For the text-containing cell, return its midpoint in [X, Y] coordinate format. 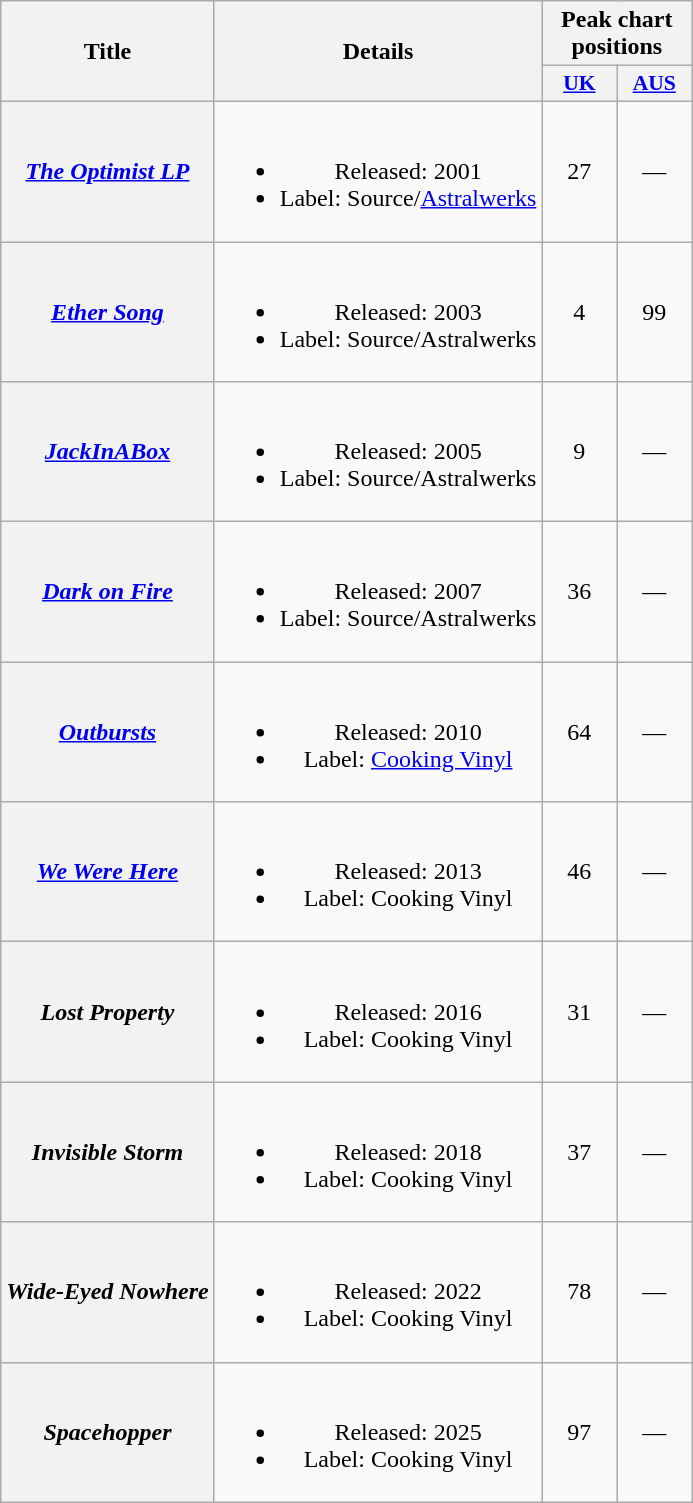
The Optimist LP [108, 171]
Dark on Fire [108, 592]
Released: 2001Label: Source/Astralwerks [378, 171]
Peak chart positions [617, 34]
46 [580, 872]
Released: 2007Label: Source/Astralwerks [378, 592]
36 [580, 592]
Wide-Eyed Nowhere [108, 1292]
4 [580, 312]
Invisible Storm [108, 1152]
Released: 2025Label: Cooking Vinyl [378, 1432]
Released: 2022Label: Cooking Vinyl [378, 1292]
9 [580, 452]
Outbursts [108, 732]
31 [580, 1012]
Released: 2005Label: Source/Astralwerks [378, 452]
JackInABox [108, 452]
Released: 2010Label: Cooking Vinyl [378, 732]
Details [378, 52]
78 [580, 1292]
37 [580, 1152]
Released: 2016Label: Cooking Vinyl [378, 1012]
27 [580, 171]
Ether Song [108, 312]
Title [108, 52]
Lost Property [108, 1012]
UK [580, 84]
Released: 2003Label: Source/Astralwerks [378, 312]
We Were Here [108, 872]
Released: 2018Label: Cooking Vinyl [378, 1152]
AUS [654, 84]
99 [654, 312]
Released: 2013Label: Cooking Vinyl [378, 872]
97 [580, 1432]
Spacehopper [108, 1432]
64 [580, 732]
